Detect which cell encompasses the target text, then output its [X, Y] center coordinate. 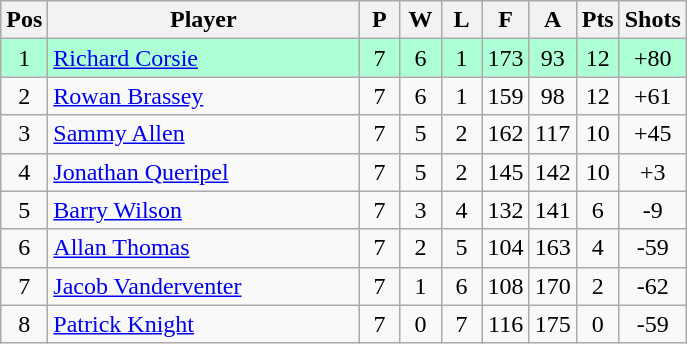
Jonathan Queripel [204, 172]
Player [204, 20]
Jacob Vanderventer [204, 286]
163 [552, 248]
98 [552, 96]
+80 [652, 58]
Pts [598, 20]
93 [552, 58]
162 [506, 134]
+61 [652, 96]
108 [506, 286]
104 [506, 248]
116 [506, 324]
173 [506, 58]
Pos [24, 20]
Richard Corsie [204, 58]
159 [506, 96]
132 [506, 210]
F [506, 20]
+3 [652, 172]
Allan Thomas [204, 248]
Barry Wilson [204, 210]
142 [552, 172]
P [380, 20]
W [420, 20]
A [552, 20]
L [462, 20]
Patrick Knight [204, 324]
175 [552, 324]
-9 [652, 210]
-62 [652, 286]
117 [552, 134]
8 [24, 324]
Sammy Allen [204, 134]
141 [552, 210]
Rowan Brassey [204, 96]
170 [552, 286]
+45 [652, 134]
Shots [652, 20]
145 [506, 172]
